Pinpoint the cell where the given text exists, returning its [x, y] midpoint coordinate. 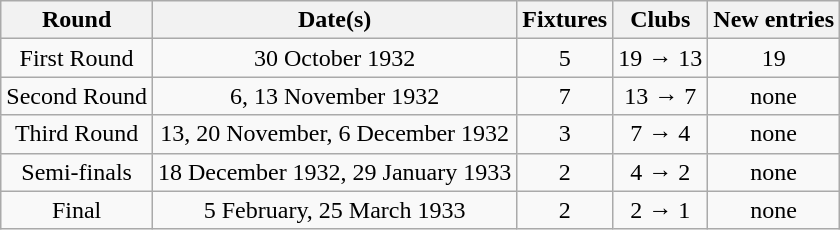
New entries [774, 20]
Final [77, 210]
Third Round [77, 134]
13 → 7 [660, 96]
19 → 13 [660, 58]
Round [77, 20]
5 February, 25 March 1933 [334, 210]
Fixtures [565, 20]
3 [565, 134]
2 → 1 [660, 210]
4 → 2 [660, 172]
19 [774, 58]
First Round [77, 58]
18 December 1932, 29 January 1933 [334, 172]
6, 13 November 1932 [334, 96]
7 → 4 [660, 134]
5 [565, 58]
Date(s) [334, 20]
7 [565, 96]
Second Round [77, 96]
13, 20 November, 6 December 1932 [334, 134]
30 October 1932 [334, 58]
Clubs [660, 20]
Semi-finals [77, 172]
